Detect which cell encompasses the target text, then output its [X, Y] center coordinate. 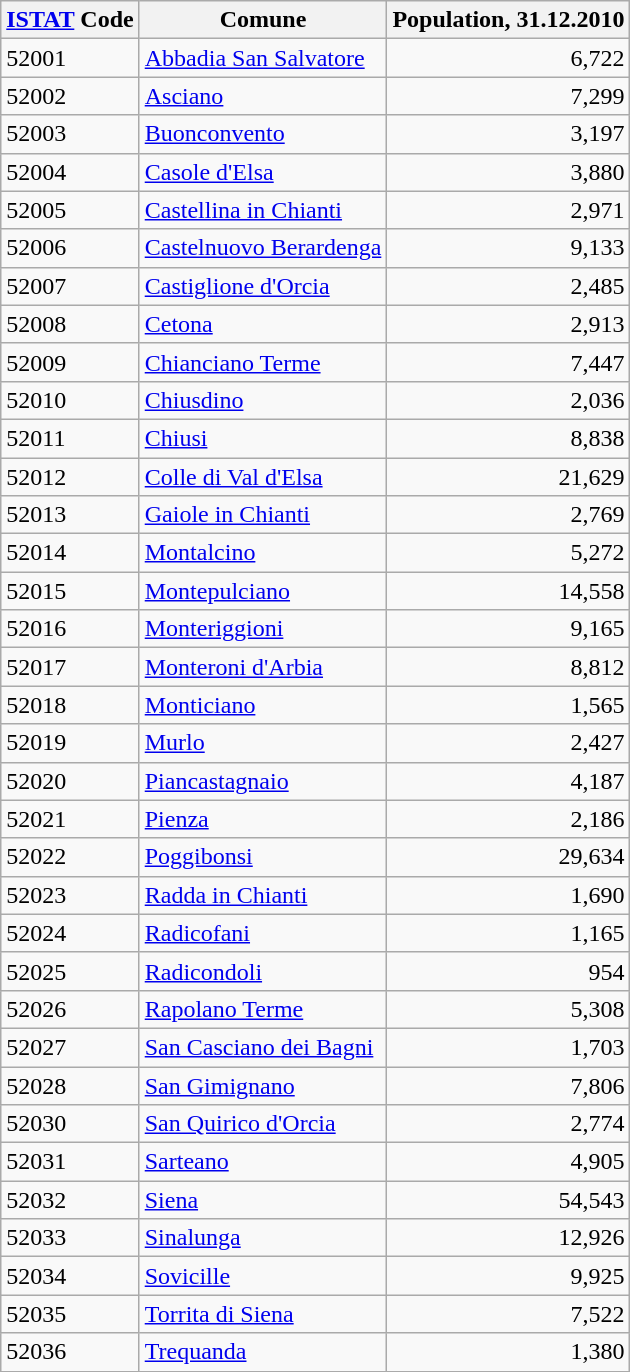
Radicofani [263, 933]
San Gimignano [263, 1085]
9,925 [508, 1276]
ISTAT Code [70, 20]
5,272 [508, 553]
52026 [70, 1009]
Chianciano Terme [263, 362]
7,299 [508, 96]
Sovicille [263, 1276]
Casole d'Elsa [263, 172]
Montepulciano [263, 591]
52022 [70, 857]
52025 [70, 971]
Montalcino [263, 553]
7,522 [508, 1314]
7,806 [508, 1085]
5,308 [508, 1009]
Radda in Chianti [263, 895]
Trequanda [263, 1352]
Sinalunga [263, 1238]
Population, 31.12.2010 [508, 20]
54,543 [508, 1200]
Castiglione d'Orcia [263, 286]
52013 [70, 515]
Torrita di Siena [263, 1314]
52006 [70, 248]
Piancastagnaio [263, 781]
2,427 [508, 743]
52036 [70, 1352]
52015 [70, 591]
52035 [70, 1314]
52003 [70, 134]
52032 [70, 1200]
52004 [70, 172]
52023 [70, 895]
Murlo [263, 743]
52014 [70, 553]
San Quirico d'Orcia [263, 1124]
3,880 [508, 172]
Castelnuovo Berardenga [263, 248]
2,036 [508, 400]
52009 [70, 362]
29,634 [508, 857]
12,926 [508, 1238]
2,913 [508, 324]
6,722 [508, 58]
8,812 [508, 667]
2,485 [508, 286]
Rapolano Terme [263, 1009]
4,905 [508, 1162]
2,971 [508, 210]
9,165 [508, 629]
52016 [70, 629]
2,186 [508, 819]
1,690 [508, 895]
Buonconvento [263, 134]
3,197 [508, 134]
Abbadia San Salvatore [263, 58]
52007 [70, 286]
21,629 [508, 477]
1,165 [508, 933]
52010 [70, 400]
9,133 [508, 248]
Cetona [263, 324]
Asciano [263, 96]
Sarteano [263, 1162]
Monteroni d'Arbia [263, 667]
52012 [70, 477]
Comune [263, 20]
52028 [70, 1085]
Radicondoli [263, 971]
954 [508, 971]
52008 [70, 324]
7,447 [508, 362]
4,187 [508, 781]
Pienza [263, 819]
Colle di Val d'Elsa [263, 477]
14,558 [508, 591]
8,838 [508, 438]
1,380 [508, 1352]
52002 [70, 96]
52033 [70, 1238]
San Casciano dei Bagni [263, 1047]
52001 [70, 58]
Castellina in Chianti [263, 210]
52020 [70, 781]
Siena [263, 1200]
52027 [70, 1047]
Monticiano [263, 705]
1,703 [508, 1047]
52018 [70, 705]
1,565 [508, 705]
52017 [70, 667]
52011 [70, 438]
Monteriggioni [263, 629]
52019 [70, 743]
52024 [70, 933]
52005 [70, 210]
Poggibonsi [263, 857]
Chiusi [263, 438]
Chiusdino [263, 400]
2,769 [508, 515]
52030 [70, 1124]
52021 [70, 819]
52031 [70, 1162]
52034 [70, 1276]
Gaiole in Chianti [263, 515]
2,774 [508, 1124]
